Find where the given text appears and provide that cell's center as [X, Y] coordinate. 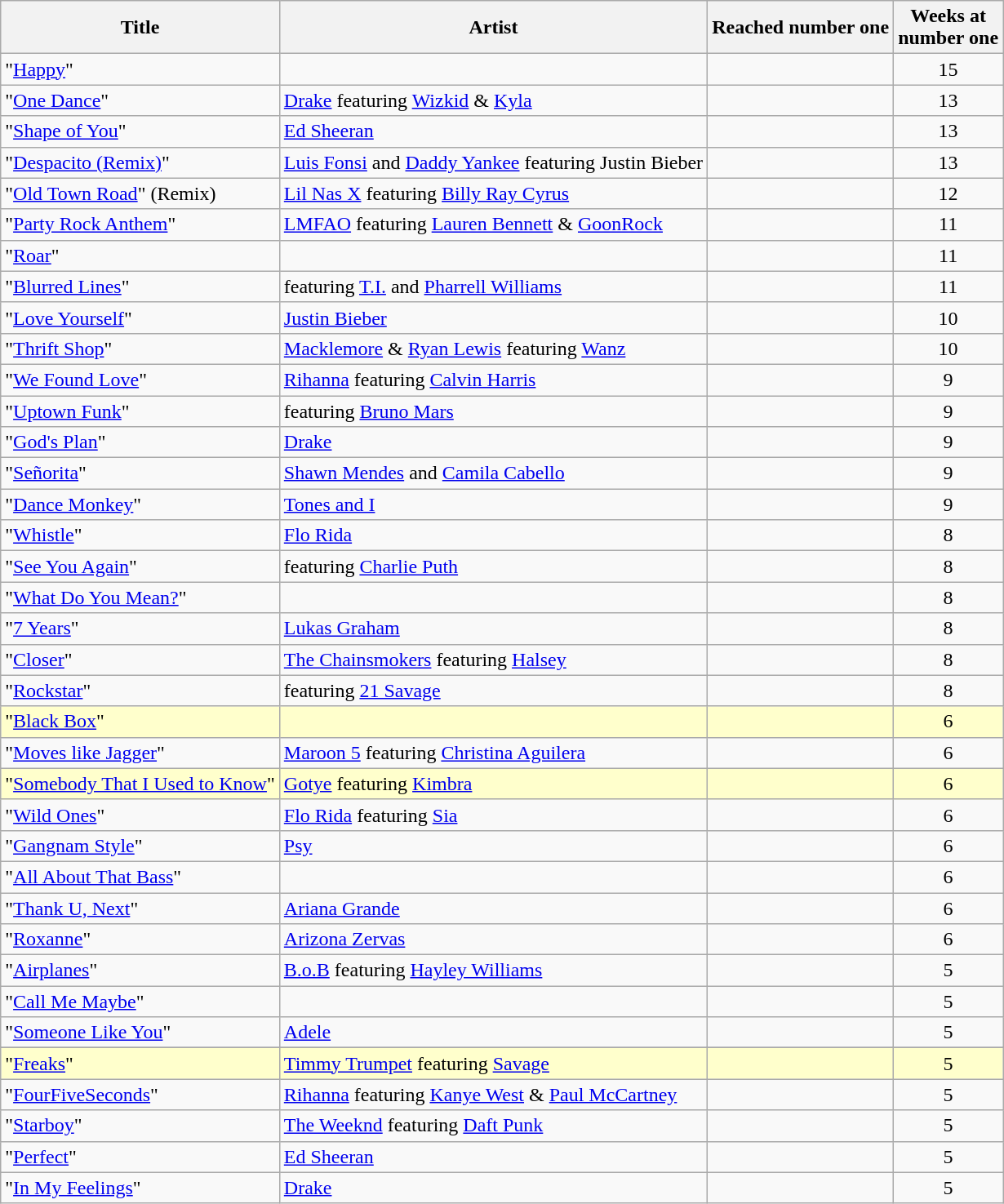
15 [948, 69]
LMFAO featuring Lauren Bennett & GoonRock [493, 224]
Lukas Graham [493, 629]
"Black Box" [140, 722]
"Shape of You" [140, 131]
featuring 21 Savage [493, 691]
"Uptown Funk" [140, 411]
Tones and I [493, 504]
"Closer" [140, 660]
featuring T.I. and Pharrell Williams [493, 287]
Rihanna featuring Calvin Harris [493, 380]
"Someone Like You" [140, 1033]
Psy [493, 846]
Maroon 5 featuring Christina Aguilera [493, 753]
Macklemore & Ryan Lewis featuring Wanz [493, 349]
"Happy" [140, 69]
"Old Town Road" (Remix) [140, 193]
"Moves like Jagger" [140, 753]
Weeks atnumber one [948, 28]
"See You Again" [140, 566]
Flo Rida [493, 535]
"Freaks" [140, 1064]
"Blurred Lines" [140, 287]
"Dance Monkey" [140, 504]
"Wild Ones" [140, 815]
The Chainsmokers featuring Halsey [493, 660]
"Starboy" [140, 1126]
"Roxanne" [140, 940]
12 [948, 193]
Rihanna featuring Kanye West & Paul McCartney [493, 1095]
"What Do You Mean?" [140, 598]
"All About That Bass" [140, 877]
"Despacito (Remix)" [140, 162]
Flo Rida featuring Sia [493, 815]
Timmy Trumpet featuring Savage [493, 1064]
The Weeknd featuring Daft Punk [493, 1126]
Lil Nas X featuring Billy Ray Cyrus [493, 193]
"Gangnam Style" [140, 846]
Adele [493, 1033]
"Party Rock Anthem" [140, 224]
"Thrift Shop" [140, 349]
"We Found Love" [140, 380]
featuring Bruno Mars [493, 411]
"God's Plan" [140, 442]
"Love Yourself" [140, 318]
"Rockstar" [140, 691]
featuring Charlie Puth [493, 566]
B.o.B featuring Hayley Williams [493, 971]
"In My Feelings" [140, 1188]
"One Dance" [140, 100]
"Call Me Maybe" [140, 1002]
Arizona Zervas [493, 940]
Reached number one [801, 28]
"Señorita" [140, 473]
"Somebody That I Used to Know" [140, 784]
Artist [493, 28]
Shawn Mendes and Camila Cabello [493, 473]
"Thank U, Next" [140, 909]
Luis Fonsi and Daddy Yankee featuring Justin Bieber [493, 162]
Drake featuring Wizkid & Kyla [493, 100]
"7 Years" [140, 629]
"Roar" [140, 255]
"Perfect" [140, 1157]
Justin Bieber [493, 318]
Gotye featuring Kimbra [493, 784]
"Airplanes" [140, 971]
Title [140, 28]
"FourFiveSeconds" [140, 1095]
"Whistle" [140, 535]
Ariana Grande [493, 909]
